Detect which cell encompasses the target text, then output its (X, Y) center coordinate. 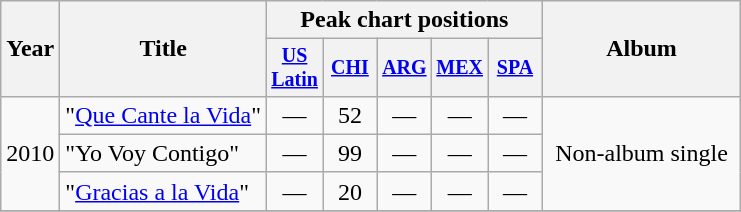
20 (350, 191)
"Gracias a la Vida" (164, 191)
"Que Cante la Vida" (164, 115)
"Yo Voy Contigo" (164, 153)
US Latin (295, 68)
Year (30, 49)
Title (164, 49)
ARG (404, 68)
52 (350, 115)
Peak chart positions (405, 20)
2010 (30, 153)
Non-album single (642, 153)
CHI (350, 68)
SPA (515, 68)
99 (350, 153)
MEX (460, 68)
Album (642, 49)
